Extract the [x, y] coordinate from the center of the cell holding the provided text.  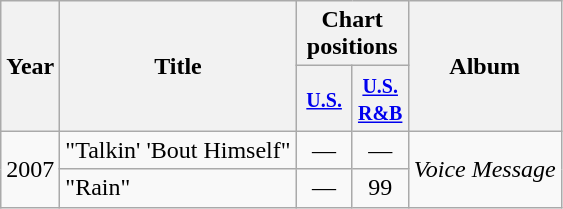
Voice Message [484, 169]
"Rain" [178, 188]
2007 [30, 169]
Title [178, 66]
"Talkin' 'Bout Himself" [178, 150]
99 [380, 188]
Album [484, 66]
Year [30, 66]
U.S. [324, 98]
Chart positions [352, 34]
U.S.R&B [380, 98]
